Return [X, Y] of the center of cell containing provided text 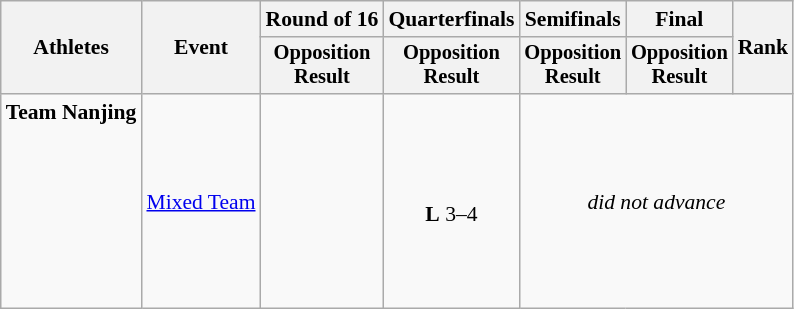
Semifinals [572, 19]
Rank [764, 48]
Quarterfinals [451, 19]
Round of 16 [322, 19]
Final [680, 19]
L 3–4 [451, 201]
did not advance [656, 201]
Mixed Team [200, 201]
Team Nanjing [72, 201]
Athletes [72, 48]
Event [200, 48]
